Scan for the cell matching the given text and deliver its (x, y) coordinate at center. 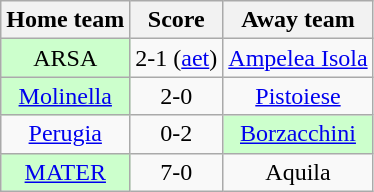
Perugia (66, 134)
MATER (66, 172)
2-0 (176, 96)
2-1 (aet) (176, 58)
Aquila (298, 172)
Away team (298, 20)
7-0 (176, 172)
Molinella (66, 96)
Borzacchini (298, 134)
Home team (66, 20)
Pistoiese (298, 96)
0-2 (176, 134)
Score (176, 20)
Ampelea Isola (298, 58)
ARSA (66, 58)
